Pinpoint the cell where the given text exists, returning its (x, y) midpoint coordinate. 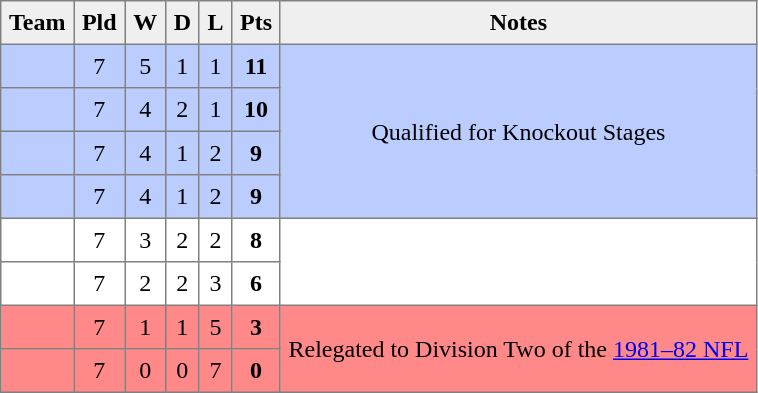
10 (256, 110)
Team (38, 23)
Pts (256, 23)
Relegated to Division Two of the 1981–82 NFL (518, 348)
W (145, 23)
6 (256, 284)
11 (256, 66)
Notes (518, 23)
D (182, 23)
Qualified for Knockout Stages (518, 131)
Pld (100, 23)
8 (256, 240)
L (216, 23)
